Detect which cell encompasses the target text, then output its [X, Y] center coordinate. 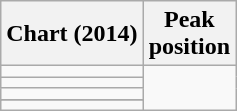
Peakposition [189, 34]
Chart (2014) [72, 34]
